Search for the cell housing the specified text and yield its [x, y] center coordinate. 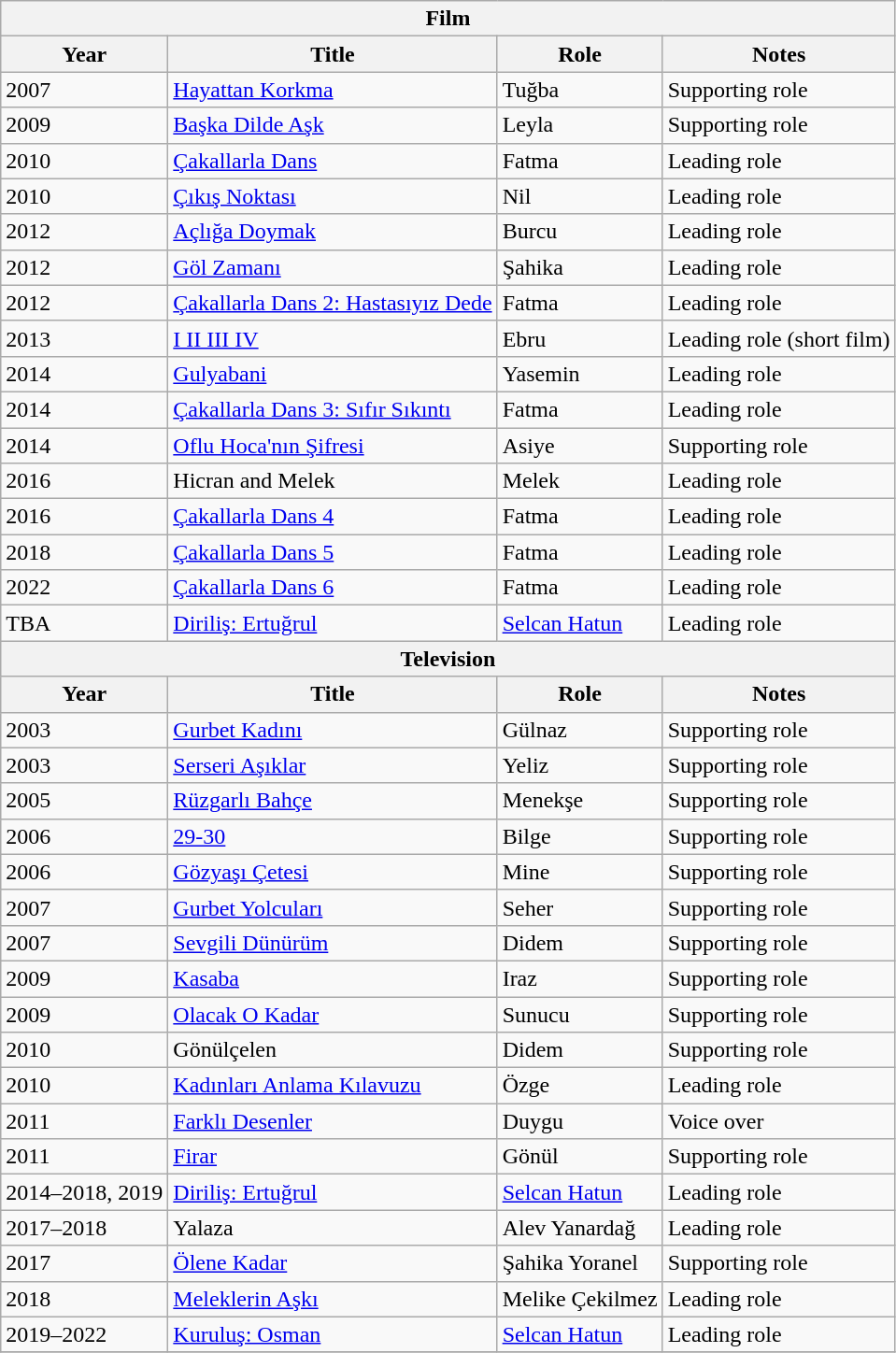
Göl Zamanı [333, 267]
Kadınları Anlama Kılavuzu [333, 1086]
Çakallarla Dans 2: Hastasıyız Dede [333, 303]
Tuğba [579, 90]
Şahika [579, 267]
Duygu [579, 1121]
TBA [84, 623]
Çakallarla Dans 6 [333, 588]
Rüzgarlı Bahçe [333, 801]
Yasemin [579, 374]
Seher [579, 907]
Voice over [779, 1121]
Çakallarla Dans 5 [333, 552]
2005 [84, 801]
Alev Yanardağ [579, 1228]
Firar [333, 1157]
Leading role (short film) [779, 338]
29-30 [333, 836]
2013 [84, 338]
Melek [579, 481]
Sunucu [579, 1014]
2022 [84, 588]
Asiye [579, 446]
Oflu Hoca'nın Şifresi [333, 446]
Çakallarla Dans 3: Sıfır Sıkıntı [333, 409]
Yalaza [333, 1228]
Hicran and Melek [333, 481]
Gönül [579, 1157]
Gulyabani [333, 374]
Gurbet Yolcuları [333, 907]
Gönülçelen [333, 1050]
Özge [579, 1086]
Açlığa Doymak [333, 232]
Farklı Desenler [333, 1121]
Serseri Aşıklar [333, 765]
Leyla [579, 125]
Burcu [579, 232]
Gülnaz [579, 730]
Ebru [579, 338]
Ölene Kadar [333, 1263]
Bilge [579, 836]
Yeliz [579, 765]
Iraz [579, 978]
Gözyaşı Çetesi [333, 872]
Hayattan Korkma [333, 90]
Melike Çekilmez [579, 1299]
Çakallarla Dans 4 [333, 517]
I II III IV [333, 338]
2014–2018, 2019 [84, 1192]
2019–2022 [84, 1334]
Mine [579, 872]
Film [448, 19]
Gurbet Kadını [333, 730]
Menekşe [579, 801]
Olacak O Kadar [333, 1014]
Kuruluş: Osman [333, 1334]
Şahika Yoranel [579, 1263]
Başka Dilde Aşk [333, 125]
Meleklerin Aşkı [333, 1299]
Sevgili Dünürüm [333, 943]
Television [448, 659]
Kasaba [333, 978]
2017 [84, 1263]
Çıkış Noktası [333, 196]
Çakallarla Dans [333, 161]
2017–2018 [84, 1228]
Nil [579, 196]
